Provide the (x, y) coordinate of the cell's center where the given text is located.  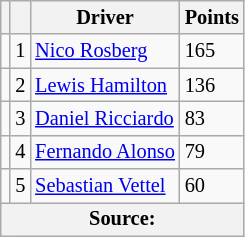
4 (20, 152)
Sebastian Vettel (105, 186)
3 (20, 118)
83 (212, 118)
60 (212, 186)
Source: (122, 219)
Driver (105, 17)
79 (212, 152)
2 (20, 85)
136 (212, 85)
Fernando Alonso (105, 152)
5 (20, 186)
Points (212, 17)
Lewis Hamilton (105, 85)
Nico Rosberg (105, 51)
1 (20, 51)
Daniel Ricciardo (105, 118)
165 (212, 51)
